Provide the [X, Y] coordinate of the cell's center where the given text is located.  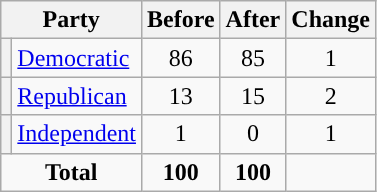
Republican [77, 96]
Independent [77, 134]
Before [180, 20]
After [253, 20]
0 [253, 134]
15 [253, 96]
Total [72, 172]
Change [331, 20]
Democratic [77, 58]
2 [331, 96]
Party [72, 20]
86 [180, 58]
85 [253, 58]
13 [180, 96]
